Locate the cell with the specified text and output its (x, y) center coordinate. 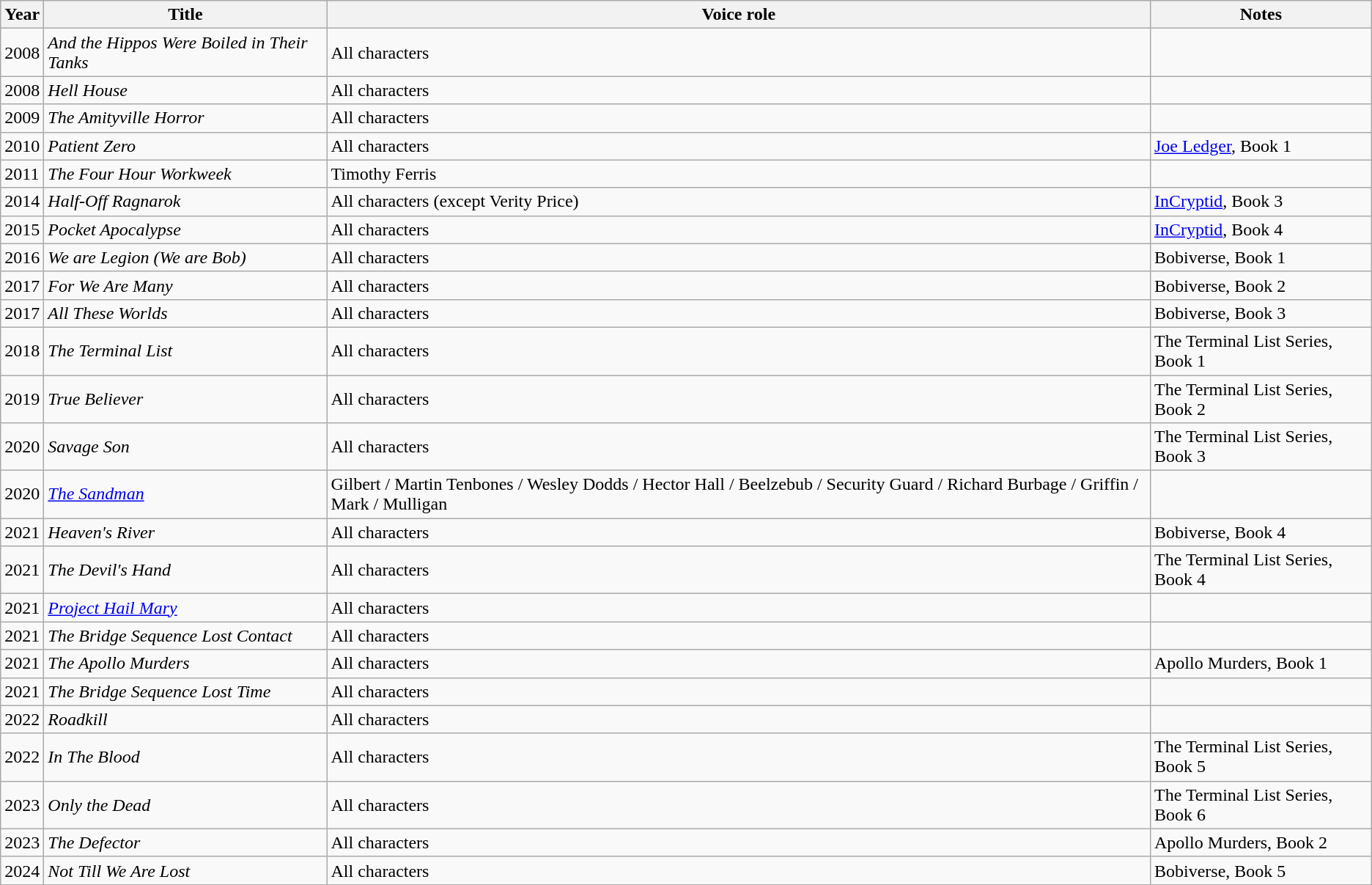
Title (185, 15)
Bobiverse, Book 2 (1261, 285)
The Terminal List Series, Book 4 (1261, 570)
Apollo Murders, Book 1 (1261, 664)
Savage Son (185, 447)
2010 (22, 146)
Bobiverse, Book 3 (1261, 313)
InCryptid, Book 4 (1261, 229)
2016 (22, 257)
The Terminal List Series, Book 1 (1261, 350)
Notes (1261, 15)
The Terminal List Series, Book 6 (1261, 805)
Heaven's River (185, 532)
2009 (22, 118)
Year (22, 15)
In The Blood (185, 757)
The Four Hour Workweek (185, 174)
The Bridge Sequence Lost Contact (185, 636)
All characters (except Verity Price) (739, 202)
Bobiverse, Book 4 (1261, 532)
2015 (22, 229)
The Devil's Hand (185, 570)
The Terminal List Series, Book 5 (1261, 757)
2011 (22, 174)
Joe Ledger, Book 1 (1261, 146)
Project Hail Mary (185, 608)
Bobiverse, Book 5 (1261, 870)
2018 (22, 350)
All These Worlds (185, 313)
The Apollo Murders (185, 664)
Half-Off Ragnarok (185, 202)
Pocket Apocalypse (185, 229)
Only the Dead (185, 805)
2024 (22, 870)
We are Legion (We are Bob) (185, 257)
The Terminal List Series, Book 3 (1261, 447)
Hell House (185, 90)
Not Till We Are Lost (185, 870)
Gilbert / Martin Tenbones / Wesley Dodds / Hector Hall / Beelzebub / Security Guard / Richard Burbage / Griffin / Mark / Mulligan (739, 494)
Patient Zero (185, 146)
InCryptid, Book 3 (1261, 202)
True Believer (185, 399)
The Bridge Sequence Lost Time (185, 691)
The Terminal List (185, 350)
The Terminal List Series, Book 2 (1261, 399)
Apollo Murders, Book 2 (1261, 842)
2014 (22, 202)
And the Hippos Were Boiled in Their Tanks (185, 53)
Roadkill (185, 719)
The Amityville Horror (185, 118)
For We Are Many (185, 285)
Bobiverse, Book 1 (1261, 257)
The Defector (185, 842)
Timothy Ferris (739, 174)
The Sandman (185, 494)
2019 (22, 399)
Voice role (739, 15)
